Detect which cell encompasses the target text, then output its (x, y) center coordinate. 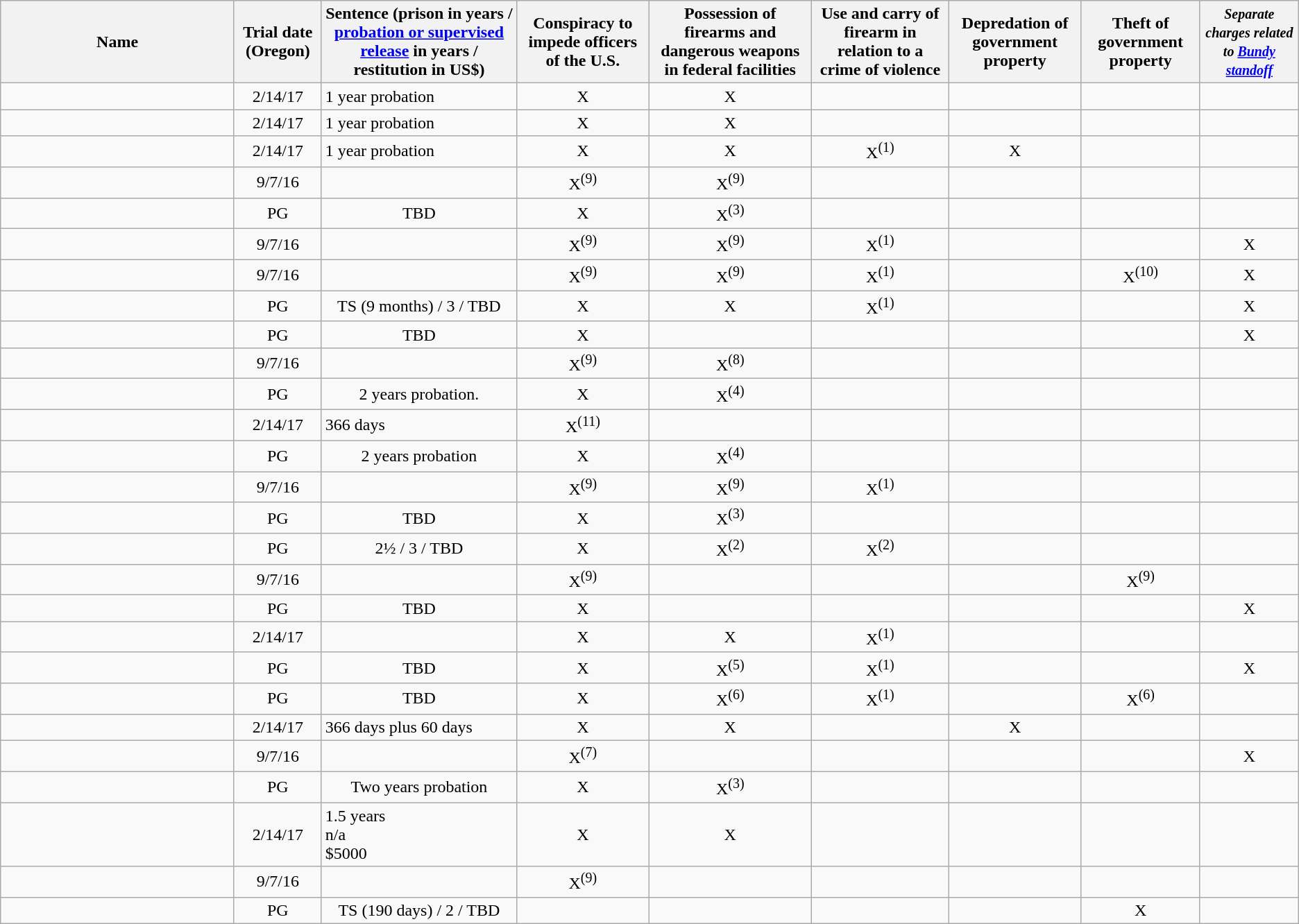
TS (190 days) / 2 / TBD (419, 910)
Trial date (Oregon) (278, 42)
366 days plus 60 days (419, 727)
Use and carry of firearm in relation to a crime of violence (880, 42)
2 years probation (419, 456)
Two years probation (419, 787)
X(8) (730, 363)
1.5 yearsn/a$5000 (419, 835)
Conspiracy to impede officers of the U.S. (583, 42)
2 years probation. (419, 394)
Name (118, 42)
X(10) (1141, 275)
Theft of government property (1141, 42)
366 days (419, 425)
Possession of firearms and dangerous weapons in federal facilities (730, 42)
X(7) (583, 756)
Separate charges related to Bundy standoff (1249, 42)
2½ / 3 / TBD (419, 549)
TS (9 months) / 3 / TBD (419, 307)
Depredation of government property (1014, 42)
X(11) (583, 425)
Sentence (prison in years / probation or supervised release in years / restitution in US$) (419, 42)
X(5) (730, 667)
